Identify which cell holds the provided text, then report its (x, y) central coordinate. 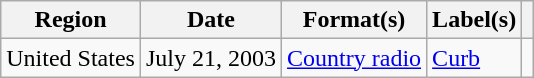
Date (210, 20)
Format(s) (354, 20)
United States (71, 58)
Label(s) (474, 20)
July 21, 2003 (210, 58)
Curb (474, 58)
Region (71, 20)
Country radio (354, 58)
